Provide the [X, Y] coordinate of the cell's center where the given text is located.  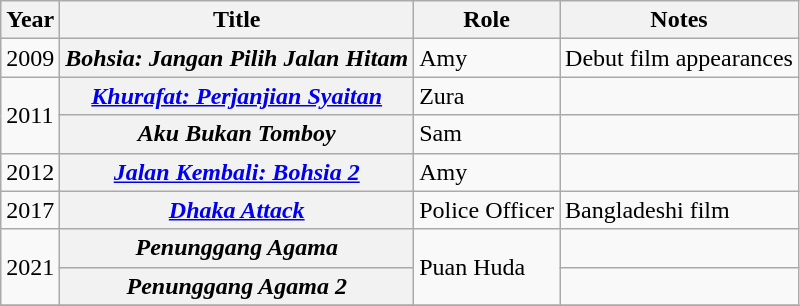
2012 [30, 172]
Khurafat: Perjanjian Syaitan [237, 96]
Penunggang Agama [237, 248]
Aku Bukan Tomboy [237, 134]
Notes [680, 20]
Jalan Kembali: Bohsia 2 [237, 172]
Sam [487, 134]
2011 [30, 115]
Dhaka Attack [237, 210]
Bangladeshi film [680, 210]
Puan Huda [487, 267]
Title [237, 20]
Role [487, 20]
Zura [487, 96]
Year [30, 20]
2021 [30, 267]
2017 [30, 210]
2009 [30, 58]
Police Officer [487, 210]
Debut film appearances [680, 58]
Penunggang Agama 2 [237, 286]
Bohsia: Jangan Pilih Jalan Hitam [237, 58]
